Return the (x, y) coordinate for the center point of the cell that contains the specified text.  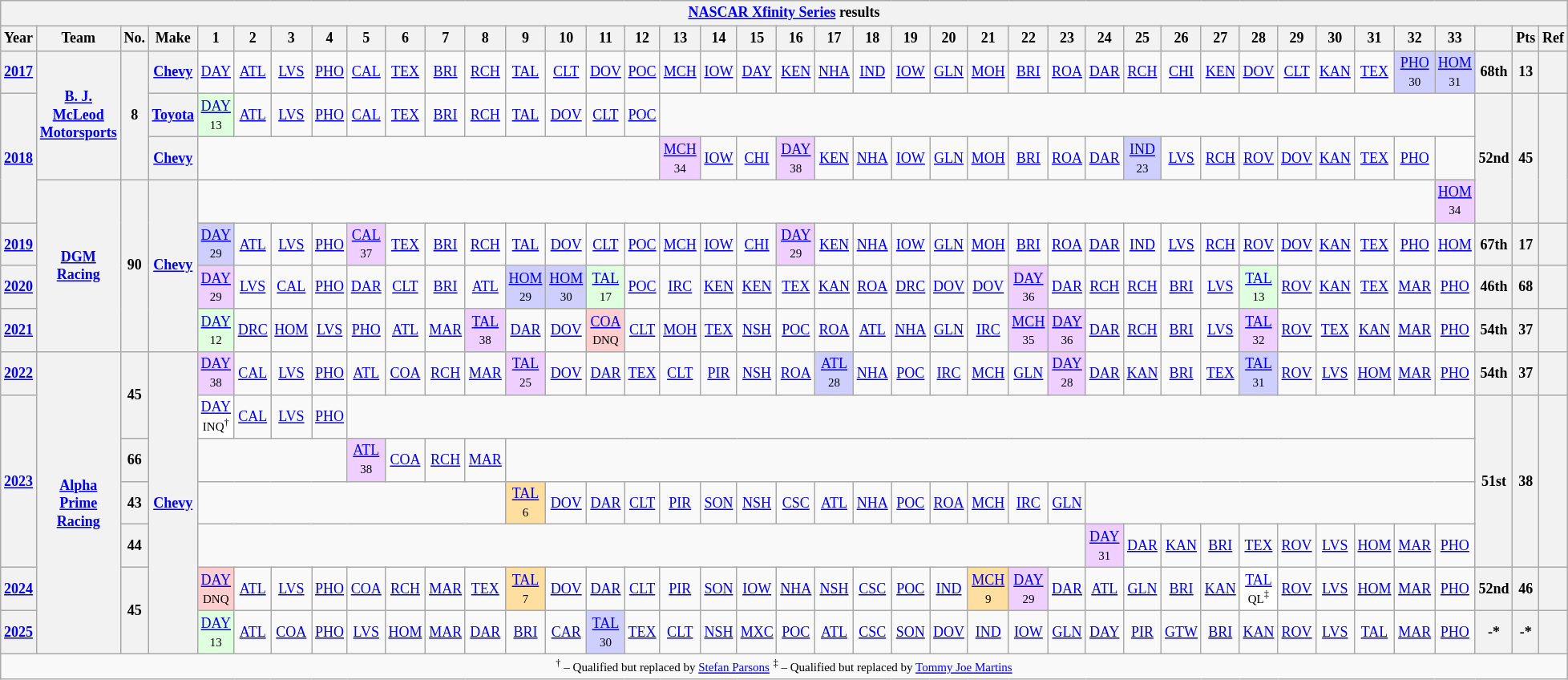
CAR (566, 633)
ATL28 (835, 374)
HOM30 (566, 287)
32 (1415, 38)
DAYDNQ (216, 589)
4 (330, 38)
DGM Racing (79, 266)
18 (872, 38)
TAL31 (1259, 374)
67th (1494, 245)
† – Qualified but replaced by Stefan Parsons ‡ – Qualified but replaced by Tommy Joe Martins (784, 666)
2022 (19, 374)
HOM29 (526, 287)
2024 (19, 589)
6 (406, 38)
Ref (1554, 38)
31 (1374, 38)
TAL13 (1259, 287)
TAL30 (606, 633)
NASCAR Xfinity Series results (784, 13)
23 (1068, 38)
21 (988, 38)
CAL37 (366, 245)
19 (911, 38)
MCH34 (680, 158)
2025 (19, 633)
HOM31 (1456, 72)
22 (1028, 38)
9 (526, 38)
TAL17 (606, 287)
Year (19, 38)
2021 (19, 330)
68th (1494, 72)
MCH35 (1028, 330)
5 (366, 38)
15 (757, 38)
2018 (19, 159)
Alpha Prime Racing (79, 504)
PHO30 (1415, 72)
Pts (1526, 38)
14 (719, 38)
46 (1526, 589)
38 (1526, 481)
46th (1494, 287)
COADNQ (606, 330)
2020 (19, 287)
26 (1182, 38)
2017 (19, 72)
68 (1526, 287)
44 (135, 546)
TAL38 (485, 330)
11 (606, 38)
ATL38 (366, 460)
1 (216, 38)
TAL25 (526, 374)
TAL6 (526, 503)
3 (292, 38)
27 (1220, 38)
43 (135, 503)
25 (1142, 38)
TAL32 (1259, 330)
Make (173, 38)
29 (1297, 38)
TAL7 (526, 589)
30 (1335, 38)
12 (642, 38)
IND23 (1142, 158)
Toyota (173, 115)
Team (79, 38)
GTW (1182, 633)
7 (446, 38)
24 (1105, 38)
20 (949, 38)
28 (1259, 38)
MXC (757, 633)
2019 (19, 245)
10 (566, 38)
16 (796, 38)
TALQL‡ (1259, 589)
DAY28 (1068, 374)
MCH9 (988, 589)
DAY31 (1105, 546)
No. (135, 38)
33 (1456, 38)
51st (1494, 481)
DAYINQ† (216, 416)
2023 (19, 481)
B. J. McLeod Motorsports (79, 115)
HOM34 (1456, 201)
66 (135, 460)
90 (135, 266)
DAY12 (216, 330)
2 (253, 38)
